Output the [X, Y] coordinate of the center of the cell containing the given text.  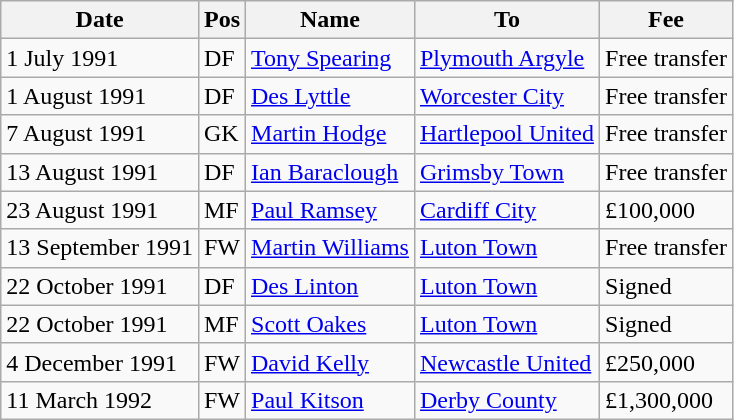
To [506, 20]
Cardiff City [506, 210]
23 August 1991 [100, 210]
1 July 1991 [100, 58]
11 March 1992 [100, 400]
£1,300,000 [666, 400]
Worcester City [506, 96]
Martin Williams [330, 248]
Des Lyttle [330, 96]
Hartlepool United [506, 134]
Fee [666, 20]
David Kelly [330, 362]
Paul Ramsey [330, 210]
Tony Spearing [330, 58]
Des Linton [330, 286]
Martin Hodge [330, 134]
Grimsby Town [506, 172]
£250,000 [666, 362]
1 August 1991 [100, 96]
Pos [222, 20]
4 December 1991 [100, 362]
Date [100, 20]
Name [330, 20]
Ian Baraclough [330, 172]
7 August 1991 [100, 134]
Plymouth Argyle [506, 58]
Derby County [506, 400]
13 September 1991 [100, 248]
£100,000 [666, 210]
Paul Kitson [330, 400]
GK [222, 134]
13 August 1991 [100, 172]
Newcastle United [506, 362]
Scott Oakes [330, 324]
